Capture the cell that displays the provided text and extract its [X, Y] central coordinate. 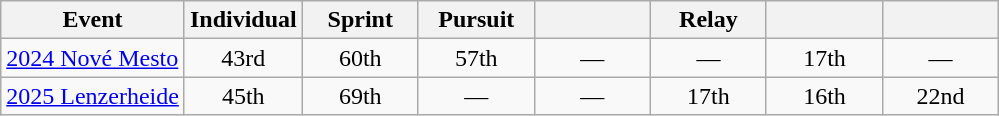
Event [93, 20]
2024 Nové Mesto [93, 58]
16th [824, 96]
60th [360, 58]
43rd [243, 58]
Sprint [360, 20]
Relay [708, 20]
22nd [941, 96]
2025 Lenzerheide [93, 96]
69th [360, 96]
Pursuit [476, 20]
Individual [243, 20]
45th [243, 96]
57th [476, 58]
